Return (X, Y) of the center of cell containing provided text 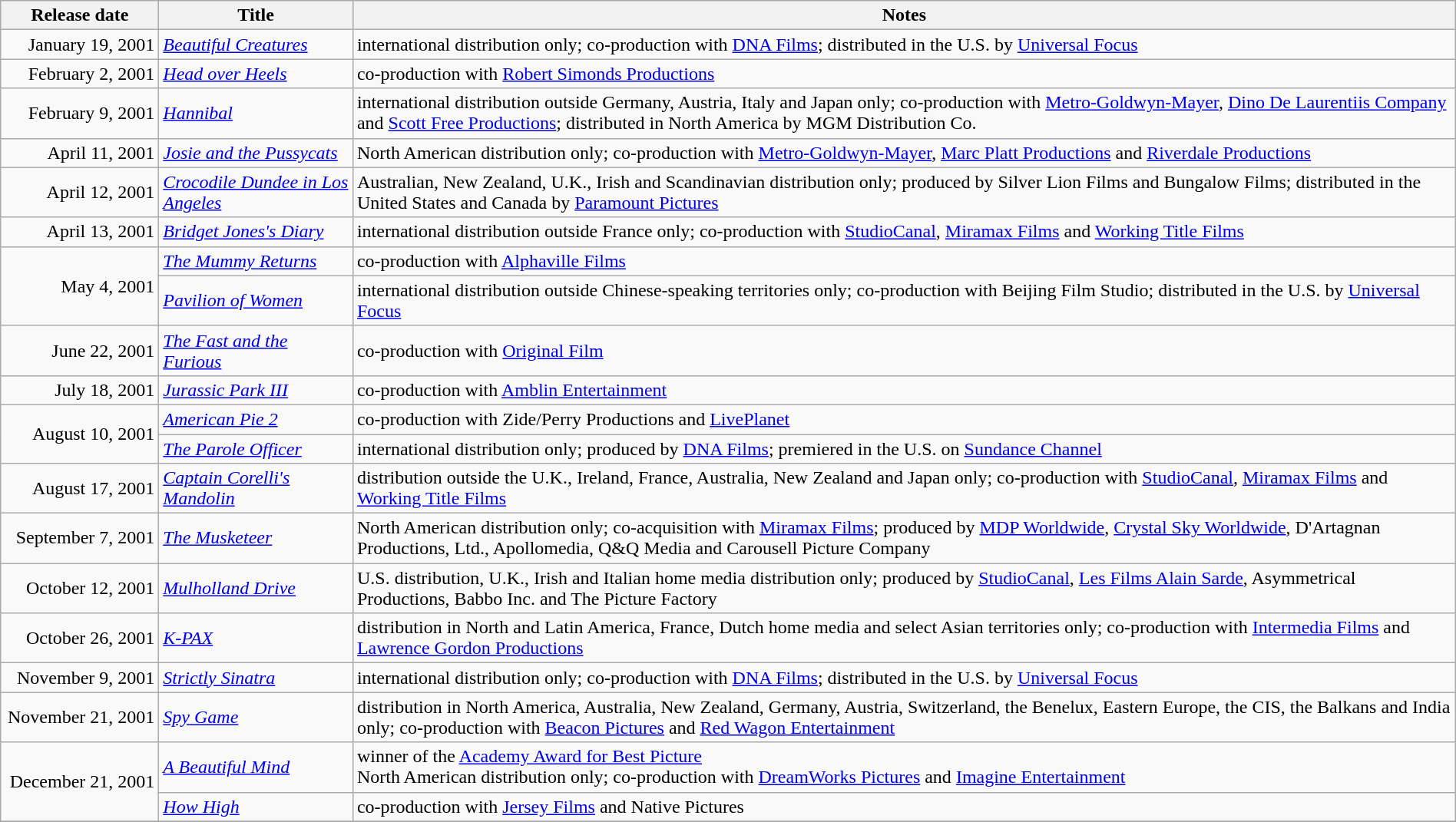
Strictly Sinatra (256, 678)
Hannibal (256, 114)
co-production with Jersey Films and Native Pictures (904, 807)
October 12, 2001 (80, 588)
Beautiful Creatures (256, 45)
Bridget Jones's Diary (256, 232)
The Fast and the Furious (256, 350)
Notes (904, 15)
A Beautiful Mind (256, 768)
Jurassic Park III (256, 390)
The Mummy Returns (256, 261)
North American distribution only; co-production with Metro-Goldwyn-Mayer, Marc Platt Productions and Riverdale Productions (904, 153)
co-production with Amblin Entertainment (904, 390)
co-production with Robert Simonds Productions (904, 74)
December 21, 2001 (80, 781)
April 11, 2001 (80, 153)
The Musketeer (256, 539)
January 19, 2001 (80, 45)
June 22, 2001 (80, 350)
August 10, 2001 (80, 434)
October 26, 2001 (80, 639)
Release date (80, 15)
Spy Game (256, 717)
co-production with Alphaville Films (904, 261)
Josie and the Pussycats (256, 153)
co-production with Original Film (904, 350)
Pavilion of Women (256, 301)
Crocodile Dundee in Los Angeles (256, 192)
November 21, 2001 (80, 717)
April 13, 2001 (80, 232)
Mulholland Drive (256, 588)
Title (256, 15)
Head over Heels (256, 74)
Captain Corelli's Mandolin (256, 488)
The Parole Officer (256, 449)
August 17, 2001 (80, 488)
How High (256, 807)
November 9, 2001 (80, 678)
international distribution only; produced by DNA Films; premiered in the U.S. on Sundance Channel (904, 449)
winner of the Academy Award for Best PictureNorth American distribution only; co-production with DreamWorks Pictures and Imagine Entertainment (904, 768)
American Pie 2 (256, 419)
February 2, 2001 (80, 74)
April 12, 2001 (80, 192)
K-PAX (256, 639)
July 18, 2001 (80, 390)
co-production with Zide/Perry Productions and LivePlanet (904, 419)
September 7, 2001 (80, 539)
February 9, 2001 (80, 114)
international distribution outside France only; co-production with StudioCanal, Miramax Films and Working Title Films (904, 232)
May 4, 2001 (80, 286)
